Return (X, Y) of the center of cell containing provided text 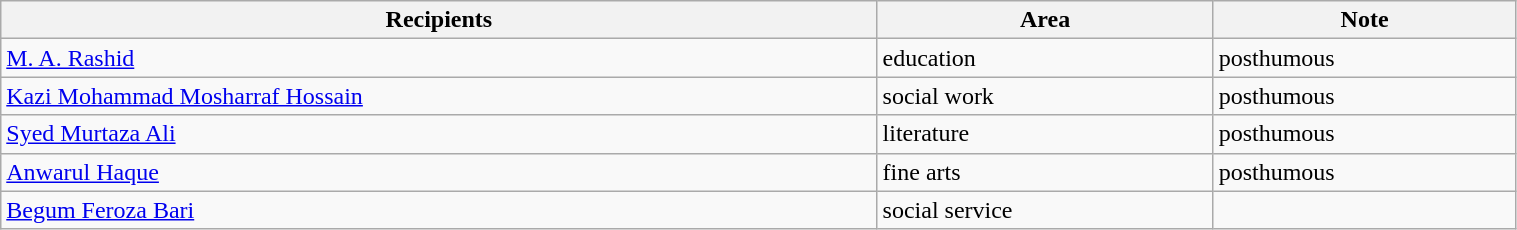
Note (1364, 20)
fine arts (1045, 172)
Begum Feroza Bari (439, 210)
Syed Murtaza Ali (439, 134)
Recipients (439, 20)
education (1045, 58)
Area (1045, 20)
M. A. Rashid (439, 58)
social service (1045, 210)
social work (1045, 96)
Anwarul Haque (439, 172)
Kazi Mohammad Mosharraf Hossain (439, 96)
literature (1045, 134)
